Identify which cell holds the provided text, then report its (X, Y) central coordinate. 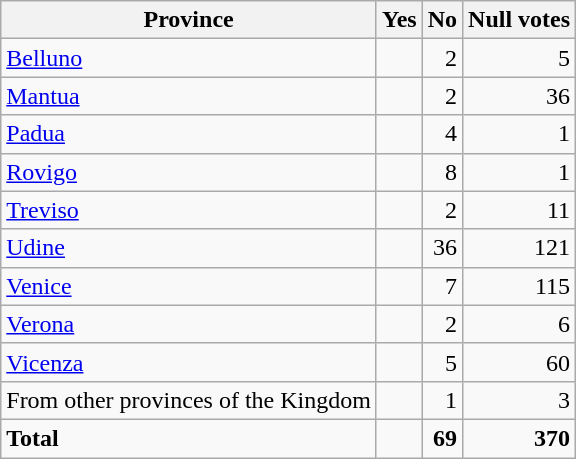
Mantua (189, 96)
No (442, 20)
115 (520, 286)
7 (442, 286)
Province (189, 20)
Null votes (520, 20)
121 (520, 248)
60 (520, 362)
Vicenza (189, 362)
3 (520, 400)
From other provinces of the Kingdom (189, 400)
Rovigo (189, 172)
Yes (399, 20)
8 (442, 172)
4 (442, 134)
6 (520, 324)
370 (520, 438)
Verona (189, 324)
11 (520, 210)
Udine (189, 248)
Padua (189, 134)
Treviso (189, 210)
Venice (189, 286)
Total (189, 438)
Belluno (189, 58)
69 (442, 438)
